Pinpoint the cell where the given text exists, returning its [X, Y] midpoint coordinate. 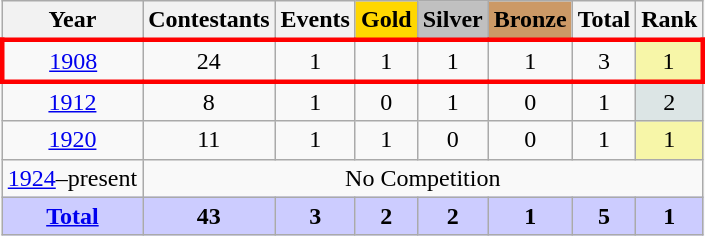
No Competition [423, 178]
24 [209, 60]
Events [315, 21]
Year [72, 21]
Contestants [209, 21]
Rank [670, 21]
1924–present [72, 178]
1912 [72, 101]
1920 [72, 140]
8 [209, 101]
43 [209, 216]
Bronze [530, 21]
11 [209, 140]
5 [604, 216]
Silver [452, 21]
1908 [72, 60]
Gold [386, 21]
